Capture the cell that displays the provided text and extract its [X, Y] central coordinate. 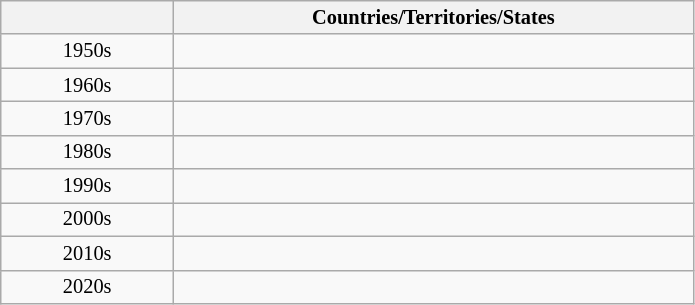
2020s [88, 287]
2000s [88, 219]
1970s [88, 118]
1990s [88, 186]
1950s [88, 51]
2010s [88, 253]
Countries/Territories/States [434, 17]
1960s [88, 85]
1980s [88, 152]
